Output the (X, Y) coordinate of the center of the cell containing the given text.  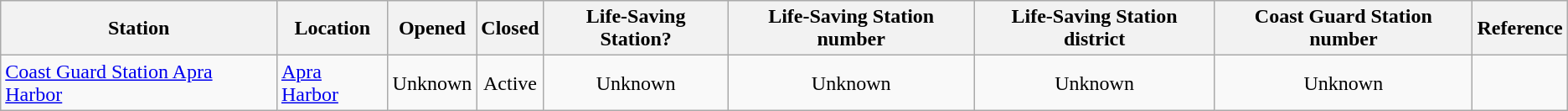
Life-Saving Station? (636, 29)
Station (139, 29)
Active (510, 82)
Life-Saving Station district (1094, 29)
Coast Guard Station number (1344, 29)
Coast Guard Station Apra Harbor (139, 82)
Reference (1519, 29)
Life-Saving Station number (851, 29)
Opened (432, 29)
Location (332, 29)
Closed (510, 29)
Apra Harbor (332, 82)
